Output the [X, Y] coordinate of the center of the cell containing the given text.  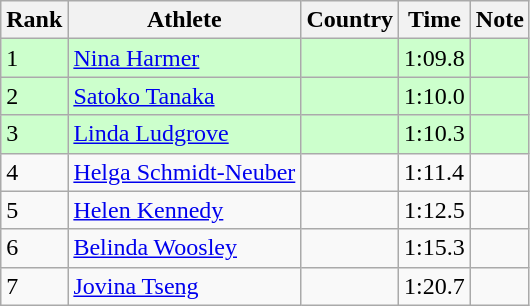
1:10.0 [435, 96]
Jovina Tseng [184, 286]
6 [34, 248]
5 [34, 210]
Linda Ludgrove [184, 134]
1:10.3 [435, 134]
1:20.7 [435, 286]
Country [350, 20]
1:12.5 [435, 210]
Time [435, 20]
4 [34, 172]
Nina Harmer [184, 58]
Helga Schmidt-Neuber [184, 172]
1:09.8 [435, 58]
Satoko Tanaka [184, 96]
1:11.4 [435, 172]
1:15.3 [435, 248]
Helen Kennedy [184, 210]
Note [500, 20]
3 [34, 134]
Athlete [184, 20]
1 [34, 58]
Rank [34, 20]
2 [34, 96]
Belinda Woosley [184, 248]
7 [34, 286]
